Locate the cell with the specified text and output its (X, Y) center coordinate. 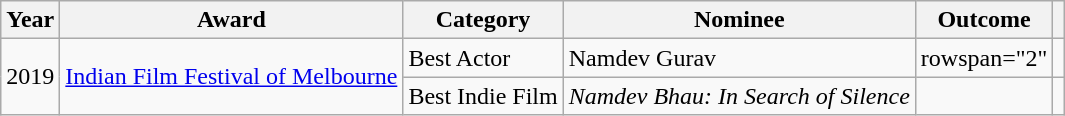
Best Actor (483, 58)
Namdev Bhau: In Search of Silence (739, 96)
Award (232, 20)
Year (30, 20)
Outcome (984, 20)
Namdev Gurav (739, 58)
2019 (30, 77)
Best Indie Film (483, 96)
Category (483, 20)
rowspan="2" (984, 58)
Nominee (739, 20)
Indian Film Festival of Melbourne (232, 77)
